From the cell containing the given text, extract its center point as [X, Y] coordinate. 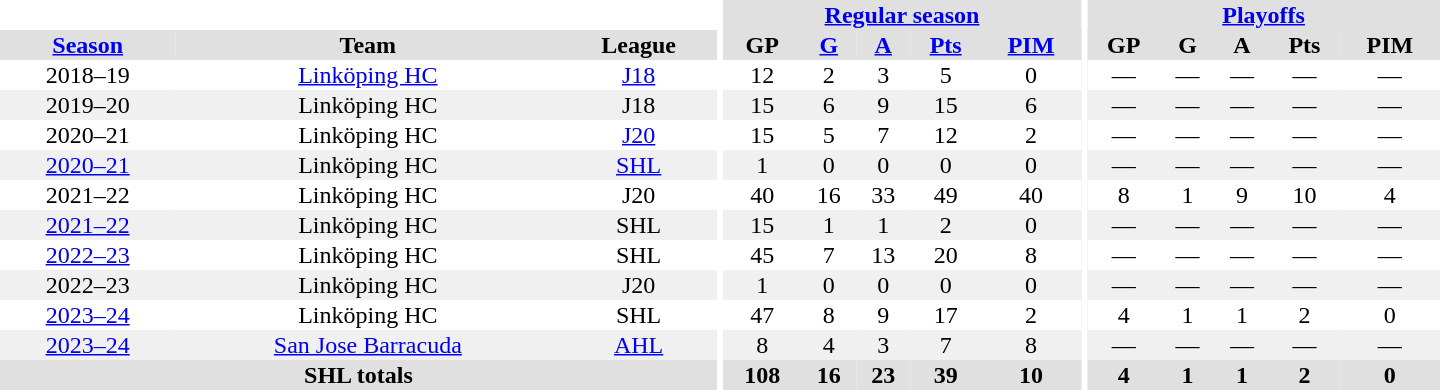
Playoffs [1264, 15]
17 [946, 315]
Team [368, 45]
39 [946, 375]
AHL [638, 345]
2018–19 [88, 75]
33 [883, 195]
45 [762, 255]
108 [762, 375]
Season [88, 45]
23 [883, 375]
47 [762, 315]
SHL totals [358, 375]
League [638, 45]
2019–20 [88, 105]
20 [946, 255]
San Jose Barracuda [368, 345]
Regular season [902, 15]
49 [946, 195]
13 [883, 255]
